Pinpoint the cell where the given text exists, returning its [X, Y] midpoint coordinate. 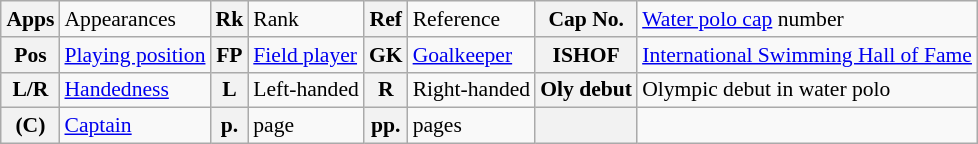
Cap No. [586, 19]
Playing position [134, 55]
Goalkeeper [472, 55]
page [306, 126]
ISHOF [586, 55]
Olympic debut in water polo [807, 90]
Rk [230, 19]
pages [472, 126]
Left-handed [306, 90]
Right-handed [472, 90]
pp. [386, 126]
R [386, 90]
L/R [30, 90]
Water polo cap number [807, 19]
p. [230, 126]
FP [230, 55]
(C) [30, 126]
Handedness [134, 90]
Field player [306, 55]
GK [386, 55]
Oly debut [586, 90]
Appearances [134, 19]
Reference [472, 19]
L [230, 90]
Ref [386, 19]
Captain [134, 126]
Apps [30, 19]
International Swimming Hall of Fame [807, 55]
Rank [306, 19]
Pos [30, 55]
